For the text-containing cell, return its midpoint in [X, Y] coordinate format. 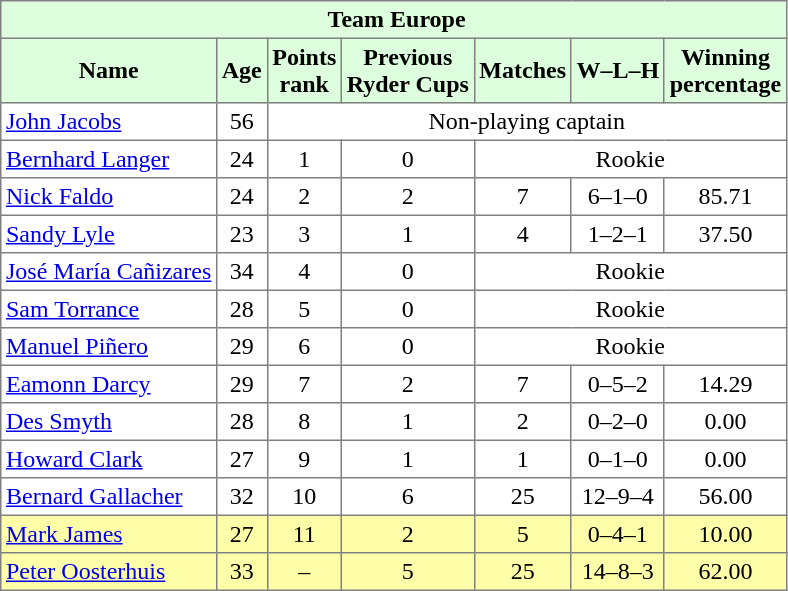
Des Smyth [109, 422]
Pointsrank [304, 70]
Sam Torrance [109, 309]
1–2–1 [618, 234]
John Jacobs [109, 122]
Eamonn Darcy [109, 384]
0–5–2 [618, 384]
Mark James [109, 534]
Nick Faldo [109, 197]
Howard Clark [109, 459]
0–2–0 [618, 422]
10 [304, 497]
33 [242, 572]
14.29 [725, 384]
62.00 [725, 572]
Winningpercentage [725, 70]
85.71 [725, 197]
8 [304, 422]
32 [242, 497]
Matches [522, 70]
37.50 [725, 234]
3 [304, 234]
6–1–0 [618, 197]
14–8–3 [618, 572]
Team Europe [394, 20]
56 [242, 122]
0–1–0 [618, 459]
José María Cañizares [109, 272]
Bernard Gallacher [109, 497]
W–L–H [618, 70]
Peter Oosterhuis [109, 572]
34 [242, 272]
– [304, 572]
10.00 [725, 534]
11 [304, 534]
23 [242, 234]
Name [109, 70]
Sandy Lyle [109, 234]
PreviousRyder Cups [408, 70]
Non-playing captain [526, 122]
12–9–4 [618, 497]
Manuel Piñero [109, 347]
Bernhard Langer [109, 159]
0–4–1 [618, 534]
Age [242, 70]
56.00 [725, 497]
9 [304, 459]
